Extract the (X, Y) coordinate from the center of the cell holding the provided text.  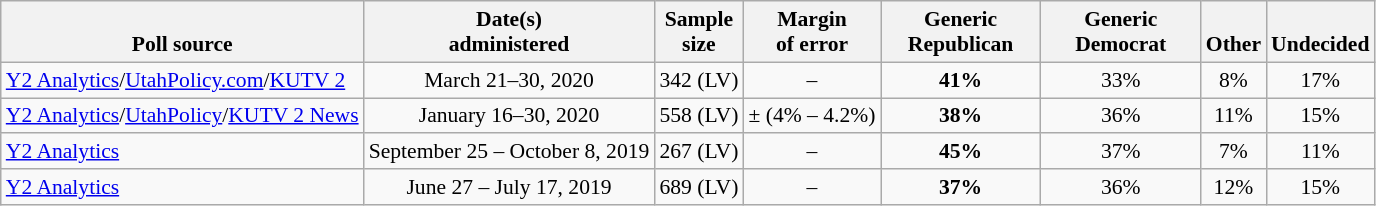
38% (961, 116)
Undecided (1320, 32)
June 27 – July 17, 2019 (510, 187)
41% (961, 80)
Poll source (182, 32)
GenericRepublican (961, 32)
± (4% – 4.2%) (812, 116)
267 (LV) (698, 152)
Date(s)administered (510, 32)
GenericDemocrat (1121, 32)
12% (1234, 187)
558 (LV) (698, 116)
342 (LV) (698, 80)
689 (LV) (698, 187)
Marginof error (812, 32)
Y2 Analytics/UtahPolicy/KUTV 2 News (182, 116)
7% (1234, 152)
Samplesize (698, 32)
8% (1234, 80)
March 21–30, 2020 (510, 80)
Y2 Analytics/UtahPolicy.com/KUTV 2 (182, 80)
17% (1320, 80)
January 16–30, 2020 (510, 116)
Other (1234, 32)
September 25 – October 8, 2019 (510, 152)
45% (961, 152)
33% (1121, 80)
